Search for the cell housing the specified text and yield its (x, y) center coordinate. 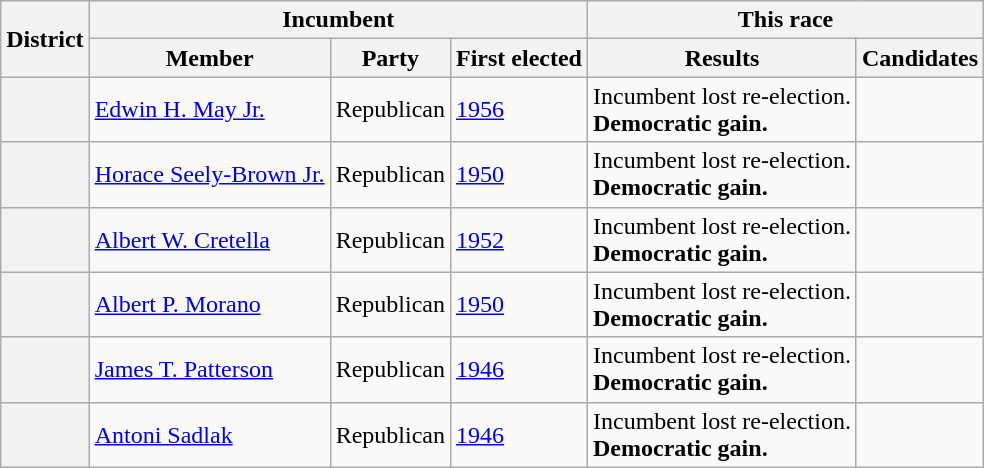
Party (390, 58)
1956 (518, 110)
Results (722, 58)
Member (210, 58)
James T. Patterson (210, 370)
This race (785, 20)
Horace Seely-Brown Jr. (210, 174)
Antoni Sadlak (210, 434)
1952 (518, 240)
Edwin H. May Jr. (210, 110)
District (45, 39)
Incumbent (338, 20)
First elected (518, 58)
Albert W. Cretella (210, 240)
Albert P. Morano (210, 304)
Candidates (920, 58)
